Pinpoint the cell where the given text exists, returning its (X, Y) midpoint coordinate. 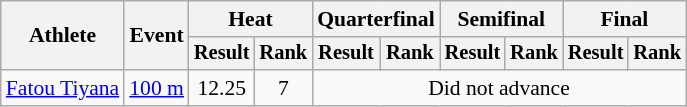
Fatou Tiyana (62, 88)
Semifinal (502, 19)
Heat (250, 19)
Event (156, 36)
7 (283, 88)
Athlete (62, 36)
Final (624, 19)
Quarterfinal (376, 19)
12.25 (222, 88)
100 m (156, 88)
Did not advance (499, 88)
